Return the [X, Y] coordinate for the center point of the cell that contains the specified text.  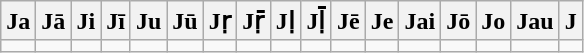
Jā [54, 21]
Jē [348, 21]
Jo [494, 21]
Jṝ [254, 21]
Jṛ [220, 21]
Ji [86, 21]
Jō [458, 21]
Jī [116, 21]
J [570, 21]
Jai [420, 21]
Ja [18, 21]
Jū [185, 21]
Jau [535, 21]
Jḷ [286, 21]
Jḹ [316, 21]
Je [382, 21]
Ju [148, 21]
